Capture the cell that displays the provided text and extract its [x, y] central coordinate. 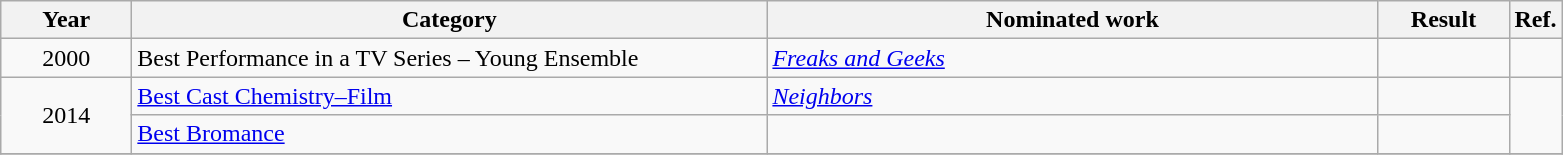
Ref. [1536, 20]
Best Bromance [450, 134]
Year [66, 20]
Best Cast Chemistry–Film [450, 96]
Category [450, 20]
Nominated work [1072, 20]
Result [1444, 20]
Neighbors [1072, 96]
Freaks and Geeks [1072, 58]
Best Performance in a TV Series – Young Ensemble [450, 58]
2000 [66, 58]
2014 [66, 115]
